Provide the (x, y) coordinate of the cell's center where the given text is located.  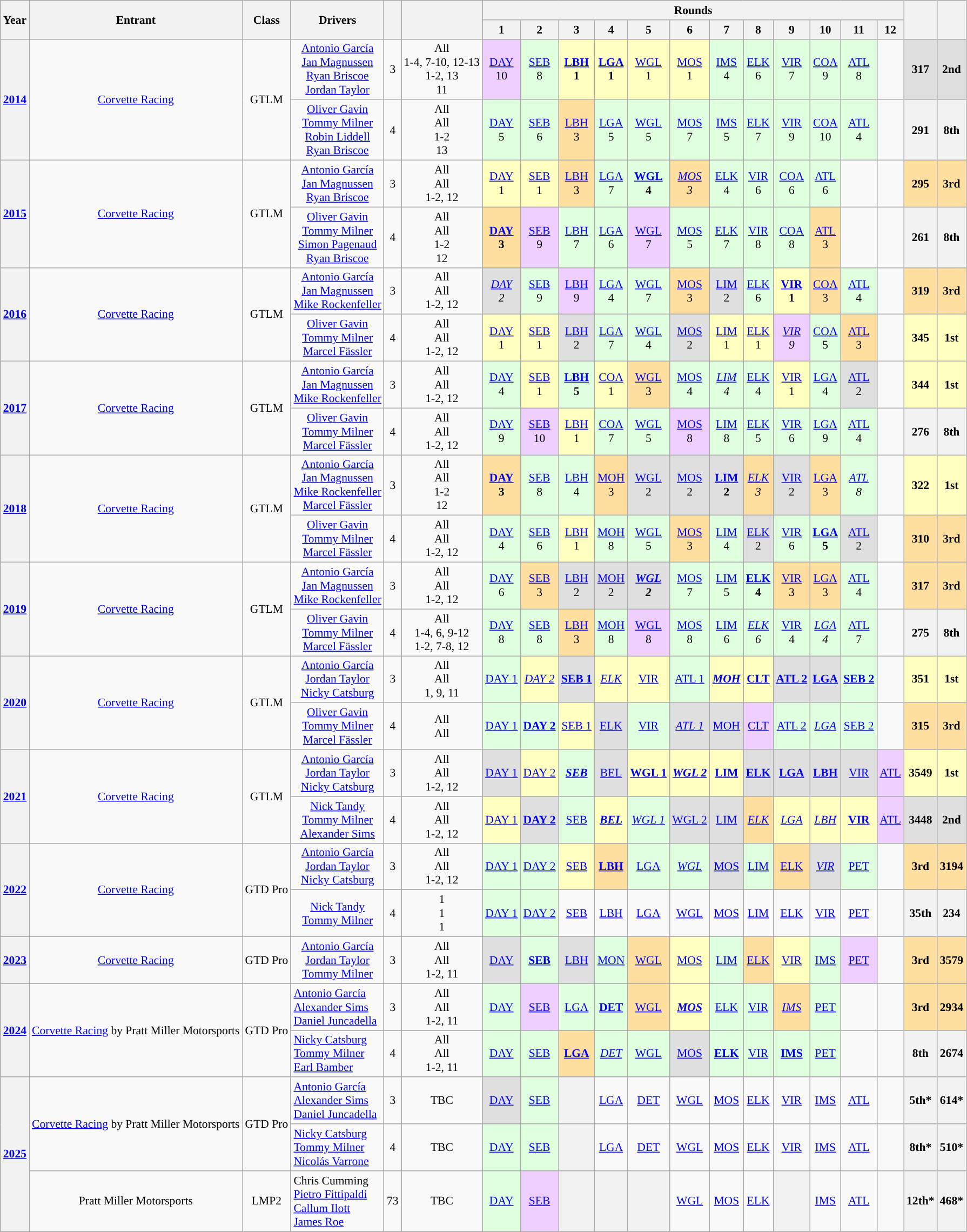
SEB3 (539, 586)
2023 (15, 961)
12th* (921, 1201)
COA9 (825, 69)
Nick Tandy Tommy Milner Alexander Sims (337, 820)
ELK3 (758, 485)
Pratt Miller Motorsports (136, 1201)
Nicky Catsburg Tommy Milner Nicolás Varrone (337, 1148)
ELK2 (758, 539)
1 (501, 30)
LGA1 (612, 69)
VIR3 (791, 586)
2014 (15, 99)
3448 (921, 820)
315 (921, 726)
LIM8 (727, 431)
2674 (952, 1054)
Year (15, 19)
DAY10 (501, 69)
LGA6 (612, 237)
2016 (15, 314)
ATL6 (825, 184)
DAY6 (501, 586)
WGL1 (648, 69)
351 (921, 680)
319 (921, 291)
3579 (952, 961)
3194 (952, 867)
LIM6 (727, 632)
8 (758, 30)
Oliver Gavin Tommy Milner Simon Pagenaud Ryan Briscoe (337, 237)
310 (921, 539)
2017 (15, 409)
LMP2 (266, 1201)
12 (890, 30)
345 (921, 338)
ELK5 (758, 431)
2019 (15, 610)
MOS4 (689, 385)
VIR2 (791, 485)
COA1 (612, 385)
2021 (15, 796)
DAY5 (501, 130)
73 (393, 1201)
2018 (15, 509)
COA7 (612, 431)
10 (825, 30)
510* (952, 1148)
AllAll1, 9, 11 (442, 680)
3549 (921, 773)
Chris Cumming Pietro Fittipaldi Callum Ilott James Roe (337, 1201)
IMS4 (727, 69)
Drivers (337, 19)
275 (921, 632)
276 (921, 431)
5th* (921, 1101)
5 (648, 30)
COA3 (825, 291)
614* (952, 1101)
Antonio García Jan Magnussen Ryan Briscoe Jordan Taylor (337, 69)
MOH3 (612, 485)
Rounds (693, 10)
SEB10 (539, 431)
DAY9 (501, 431)
LBH5 (577, 385)
2025 (15, 1154)
WGL8 (648, 632)
Antonio García Jordan Taylor Tommy Milner (337, 961)
LBH7 (577, 237)
ELK1 (758, 338)
11 (859, 30)
ATL7 (859, 632)
8th* (921, 1148)
VIR7 (791, 69)
2020 (15, 702)
7 (727, 30)
DAY2 (501, 291)
COA10 (825, 130)
291 (921, 130)
Oliver Gavin Tommy Milner Robin Liddell Ryan Briscoe (337, 130)
Nicky Catsburg Tommy Milner Earl Bamber (337, 1054)
MOS1 (689, 69)
6 (689, 30)
2 (539, 30)
295 (921, 184)
2022 (15, 889)
All1-4, 7-10, 12-131-2, 1311 (442, 69)
IMS5 (727, 130)
234 (952, 913)
MOH2 (612, 586)
468* (952, 1201)
2024 (15, 1030)
MON (612, 961)
COA8 (791, 237)
261 (921, 237)
9 (791, 30)
AllAll (442, 726)
MOS5 (689, 237)
344 (921, 385)
WGL3 (648, 385)
LBH4 (577, 485)
2934 (952, 1007)
LBH9 (577, 291)
Nick Tandy Tommy Milner (337, 913)
2015 (15, 214)
COA5 (825, 338)
322 (921, 485)
All1-4, 6, 9-121-2, 7-8, 12 (442, 632)
Class (266, 19)
LGA9 (825, 431)
LIM1 (727, 338)
Antonio García Jan Magnussen Ryan Briscoe (337, 184)
VIR8 (758, 237)
Entrant (136, 19)
COA6 (791, 184)
AllAll1-213 (442, 130)
111 (442, 913)
LIM5 (727, 586)
DAY8 (501, 632)
VIR4 (791, 632)
Antonio García Jan Magnussen Mike Rockenfeller Marcel Fässler (337, 485)
35th (921, 913)
